Pinpoint the cell where the given text exists, returning its (X, Y) midpoint coordinate. 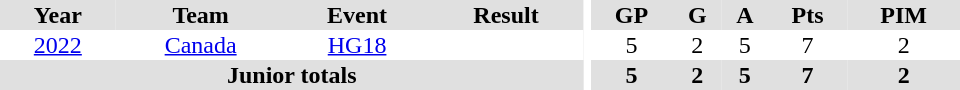
Junior totals (292, 75)
Year (58, 15)
Canada (201, 45)
HG18 (358, 45)
GP (631, 15)
Pts (808, 15)
2022 (58, 45)
Event (358, 15)
Team (201, 15)
G (698, 15)
Result (506, 15)
PIM (904, 15)
A (745, 15)
